Locate the cell with the specified text and output its [x, y] center coordinate. 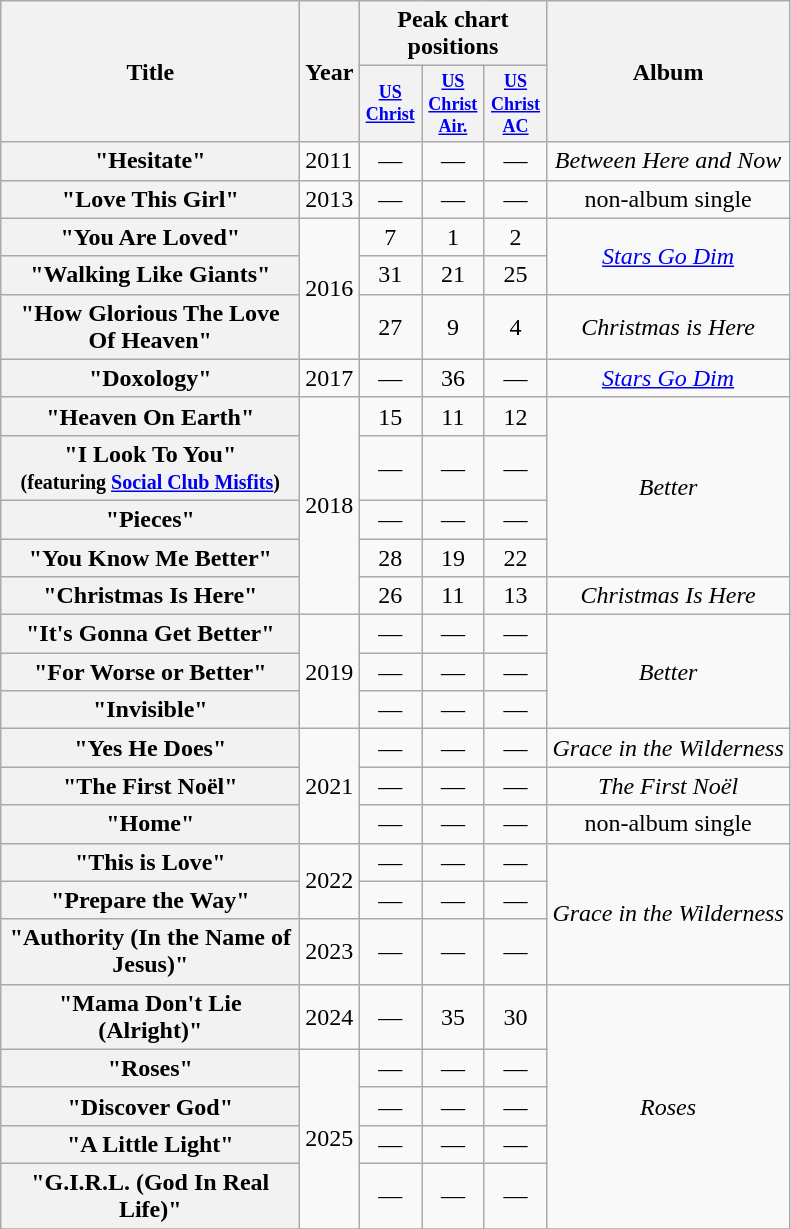
"You Know Me Better" [150, 558]
12 [516, 416]
Peak chart positions [453, 34]
Title [150, 72]
7 [390, 237]
4 [516, 326]
2013 [330, 199]
22 [516, 558]
"How Glorious The Love Of Heaven" [150, 326]
Christmas Is Here [668, 596]
USChrist AC [516, 104]
"It's Gonna Get Better" [150, 634]
"Hesitate" [150, 161]
"Walking Like Giants" [150, 275]
25 [516, 275]
Roses [668, 1106]
"For Worse or Better" [150, 672]
"Roses" [150, 1068]
35 [454, 1016]
26 [390, 596]
Christmas is Here [668, 326]
"Home" [150, 824]
Between Here and Now [668, 161]
Year [330, 72]
30 [516, 1016]
28 [390, 558]
"Mama Don't Lie (Alright)" [150, 1016]
The First Noël [668, 786]
"Yes He Does" [150, 748]
15 [390, 416]
2018 [330, 506]
"Authority (In the Name of Jesus)" [150, 952]
"Christmas Is Here" [150, 596]
19 [454, 558]
"A Little Light" [150, 1144]
"I Look To You"(featuring Social Club Misfits) [150, 468]
21 [454, 275]
2017 [330, 378]
"Prepare the Way" [150, 900]
"Heaven On Earth" [150, 416]
Album [668, 72]
13 [516, 596]
"The First Noël" [150, 786]
36 [454, 378]
2023 [330, 952]
2019 [330, 672]
2024 [330, 1016]
"G.I.R.L. (God In Real Life)" [150, 1196]
USChrist Air. [454, 104]
"Doxology" [150, 378]
2022 [330, 881]
1 [454, 237]
"Pieces" [150, 519]
2 [516, 237]
2025 [330, 1138]
27 [390, 326]
"This is Love" [150, 862]
"Discover God" [150, 1106]
9 [454, 326]
USChrist [390, 104]
"Love This Girl" [150, 199]
2016 [330, 288]
2021 [330, 786]
31 [390, 275]
2011 [330, 161]
"Invisible" [150, 710]
"You Are Loved" [150, 237]
